Locate the cell with the specified text and output its [x, y] center coordinate. 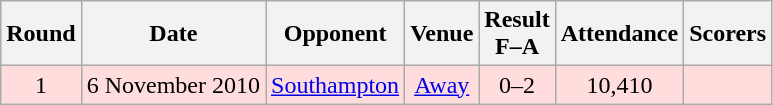
Venue [442, 34]
Date [173, 34]
Away [442, 85]
Attendance [619, 34]
Round [41, 34]
Scorers [728, 34]
6 November 2010 [173, 85]
1 [41, 85]
Opponent [336, 34]
0–2 [517, 85]
10,410 [619, 85]
ResultF–A [517, 34]
Southampton [336, 85]
